Extract the [x, y] coordinate from the center of the cell holding the provided text.  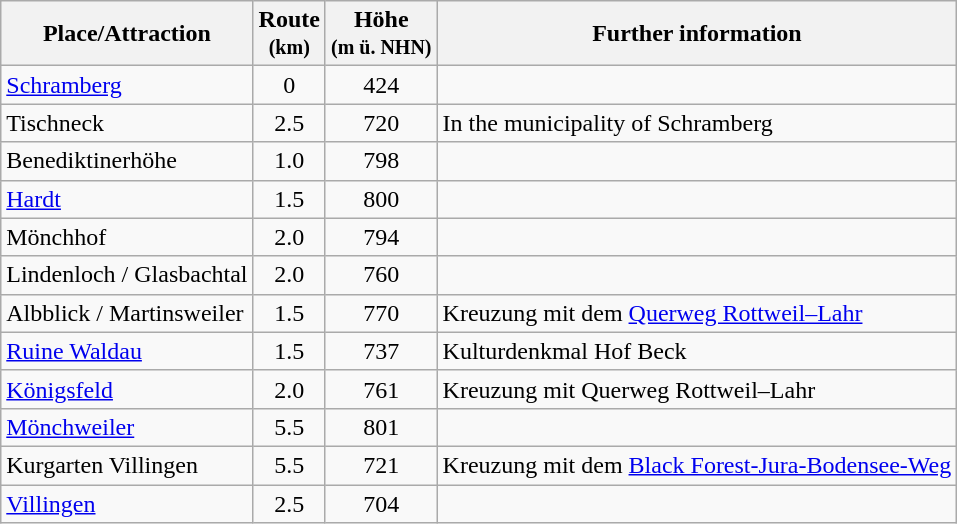
Villingen [127, 503]
1.0 [289, 161]
Kreuzung mit dem Black Forest-Jura-Bodensee-Weg [697, 465]
Lindenloch / Glasbachtal [127, 275]
Hardt [127, 199]
Further information [697, 34]
Tischneck [127, 123]
Ruine Waldau [127, 351]
Kreuzung mit Querweg Rottweil–Lahr [697, 389]
721 [381, 465]
424 [381, 85]
Albblick / Martinsweiler [127, 313]
720 [381, 123]
800 [381, 199]
Mönchhof [127, 237]
801 [381, 427]
In the municipality of Schramberg [697, 123]
770 [381, 313]
761 [381, 389]
Höhe(m ü. NHN) [381, 34]
Kreuzung mit dem Querweg Rottweil–Lahr [697, 313]
Mönchweiler [127, 427]
Route(km) [289, 34]
Kulturdenkmal Hof Beck [697, 351]
0 [289, 85]
760 [381, 275]
Königsfeld [127, 389]
737 [381, 351]
Benediktinerhöhe [127, 161]
Place/Attraction [127, 34]
Schramberg [127, 85]
794 [381, 237]
798 [381, 161]
704 [381, 503]
Kurgarten Villingen [127, 465]
